Return the (x, y) coordinate for the center point of the cell that contains the specified text.  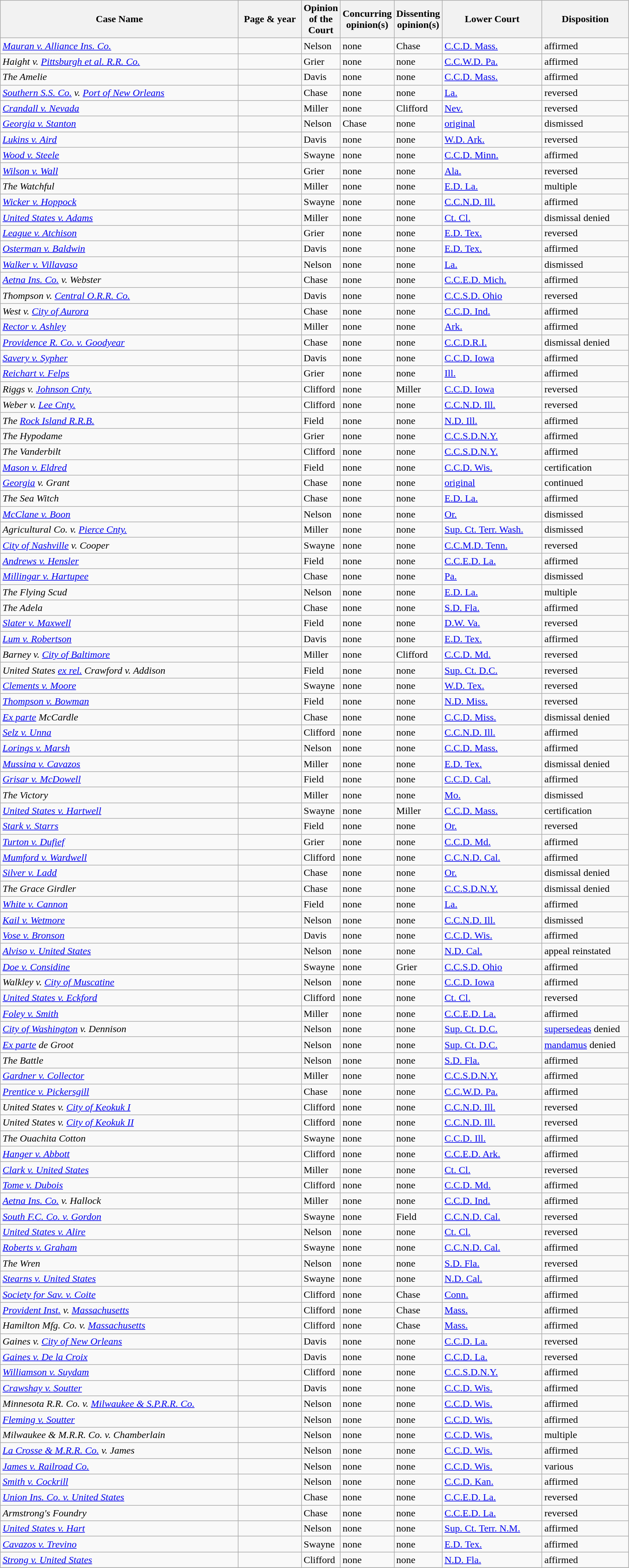
The Victory (120, 795)
Roberts v. Graham (120, 1248)
N.D. Miss. (492, 701)
Page & year (270, 19)
Cavazos v. Trevino (120, 1544)
The Amelie (120, 77)
Crawshay v. Soutter (120, 1388)
Selz v. Unna (120, 733)
Armstrong's Foundry (120, 1513)
United States v. City of Keokuk II (120, 1123)
United States ex rel. Crawford v. Addison (120, 670)
W.D. Ark. (492, 139)
Slater v. Maxwell (120, 623)
Case Name (120, 19)
C.C.D. Minn. (492, 155)
Providence R. Co. v. Goodyear (120, 342)
Smith v. Cockrill (120, 1482)
Turton v. Dufief (120, 842)
City of Washington v. Dennison (120, 1029)
Kail v. Wetmore (120, 920)
The Vanderbilt (120, 451)
C.C.D. Ill. (492, 1138)
Agricultural Co. v. Pierce Cnty. (120, 530)
Millingar v. Hartupee (120, 577)
Thompson v. Bowman (120, 701)
D.W. Va. (492, 623)
Sup. Ct. Terr. N.M. (492, 1529)
Williamson v. Suydam (120, 1372)
Wood v. Steele (120, 155)
The Ouachita Cotton (120, 1138)
C.C.E.D. Mich. (492, 280)
Hanger v. Abbott (120, 1154)
Ill. (492, 374)
Wilson v. Wall (120, 171)
C.C.E.D. Ark. (492, 1154)
Wicker v. Hoppock (120, 202)
Strong v. United States (120, 1560)
Doe v. Considine (120, 966)
United States v. Hart (120, 1529)
continued (585, 483)
The Flying Scud (120, 592)
Mussina v. Cavazos (120, 764)
Lower Court (492, 19)
Opinion of the Court (320, 19)
Mumford v. Wardwell (120, 857)
Disposition (585, 19)
United States v. Hartwell (120, 811)
Mauran v. Alliance Ins. Co. (120, 46)
C.C.D. Miss. (492, 717)
The Grace Girdler (120, 889)
Milwaukee & M.R.R. Co. v. Chamberlain (120, 1435)
Dissenting opinion(s) (418, 19)
Southern S.S. Co. v. Port of New Orleans (120, 93)
supersedeas denied (585, 1029)
Rector v. Ashley (120, 327)
South F.C. Co. v. Gordon (120, 1217)
Savery v. Sypher (120, 358)
Foley v. Smith (120, 1014)
Lukins v. Aird (120, 139)
Silver v. Ladd (120, 873)
Society for Sav. v. Coite (120, 1295)
McClane v. Boon (120, 514)
West v. City of Aurora (120, 311)
Gardner v. Collector (120, 1076)
Mason v. Eldred (120, 467)
Clark v. United States (120, 1169)
League v. Atchison (120, 233)
various (585, 1466)
Lum v. Robertson (120, 639)
Grisar v. McDowell (120, 779)
Riggs v. Johnson Cnty. (120, 389)
Walkley v. City of Muscatine (120, 982)
The Watchful (120, 186)
Gaines v. City of New Orleans (120, 1341)
Ex parte McCardle (120, 717)
Concurring opinion(s) (367, 19)
Aetna Ins. Co. v. Hallock (120, 1201)
Crandall v. Nevada (120, 108)
Osterman v. Baldwin (120, 249)
C.C.D. Kan. (492, 1482)
Minnesota R.R. Co. v. Milwaukee & S.P.R.R. Co. (120, 1404)
Stark v. Starrs (120, 826)
The Hypodame (120, 436)
United States v. Adams (120, 218)
Conn. (492, 1295)
Aetna Ins. Co. v. Webster (120, 280)
White v. Cannon (120, 904)
Nev. (492, 108)
Fleming v. Soutter (120, 1419)
Union Ins. Co. v. United States (120, 1497)
Andrews v. Hensler (120, 561)
N.D. Ill. (492, 420)
Provident Inst. v. Massachusetts (120, 1310)
Mo. (492, 795)
Tome v. Dubois (120, 1185)
Thompson v. Central O.R.R. Co. (120, 296)
Barney v. City of Baltimore (120, 654)
C.C.D.R.I. (492, 342)
C.C.M.D. Tenn. (492, 545)
Reichart v. Felps (120, 374)
Sup. Ct. Terr. Wash. (492, 530)
United States v. Alire (120, 1232)
City of Nashville v. Cooper (120, 545)
Georgia v. Grant (120, 483)
James v. Railroad Co. (120, 1466)
Lorings v. Marsh (120, 748)
Hamilton Mfg. Co. v. Massachusetts (120, 1326)
C.C.D. Cal. (492, 779)
The Wren (120, 1263)
Weber v. Lee Cnty. (120, 405)
The Adela (120, 608)
Clements v. Moore (120, 686)
N.D. Fla. (492, 1560)
Walker v. Villavaso (120, 264)
Haight v. Pittsburgh et al. R.R. Co. (120, 62)
Stearns v. United States (120, 1279)
The Sea Witch (120, 499)
Prentice v. Pickersgill (120, 1092)
Pa. (492, 577)
Vose v. Bronson (120, 935)
Georgia v. Stanton (120, 124)
W.D. Tex. (492, 686)
Ala. (492, 171)
Alviso v. United States (120, 951)
United States v. Eckford (120, 998)
Ark. (492, 327)
appeal reinstated (585, 951)
The Rock Island R.R.B. (120, 420)
La Crosse & M.R.R. Co. v. James (120, 1450)
United States v. City of Keokuk I (120, 1107)
The Battle (120, 1060)
Gaines v. De la Croix (120, 1357)
Ex parte de Groot (120, 1045)
mandamus denied (585, 1045)
